Return [x, y] of the center of cell containing provided text 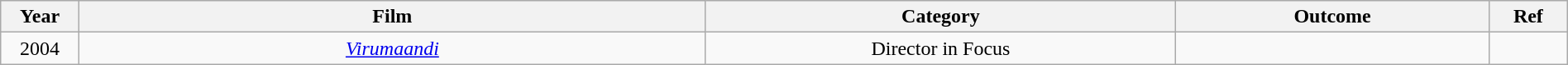
Virumaandi [392, 48]
Outcome [1333, 17]
2004 [40, 48]
Year [40, 17]
Category [940, 17]
Director in Focus [940, 48]
Film [392, 17]
Ref [1528, 17]
